Find where the given text appears and provide that cell's center as [x, y] coordinate. 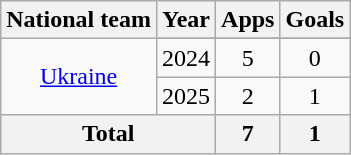
Ukraine [79, 77]
Total [108, 134]
2024 [186, 58]
Apps [248, 20]
0 [315, 58]
National team [79, 20]
Goals [315, 20]
5 [248, 58]
Year [186, 20]
7 [248, 134]
2 [248, 96]
2025 [186, 96]
